Return the (x, y) coordinate for the center point of the cell that contains the specified text.  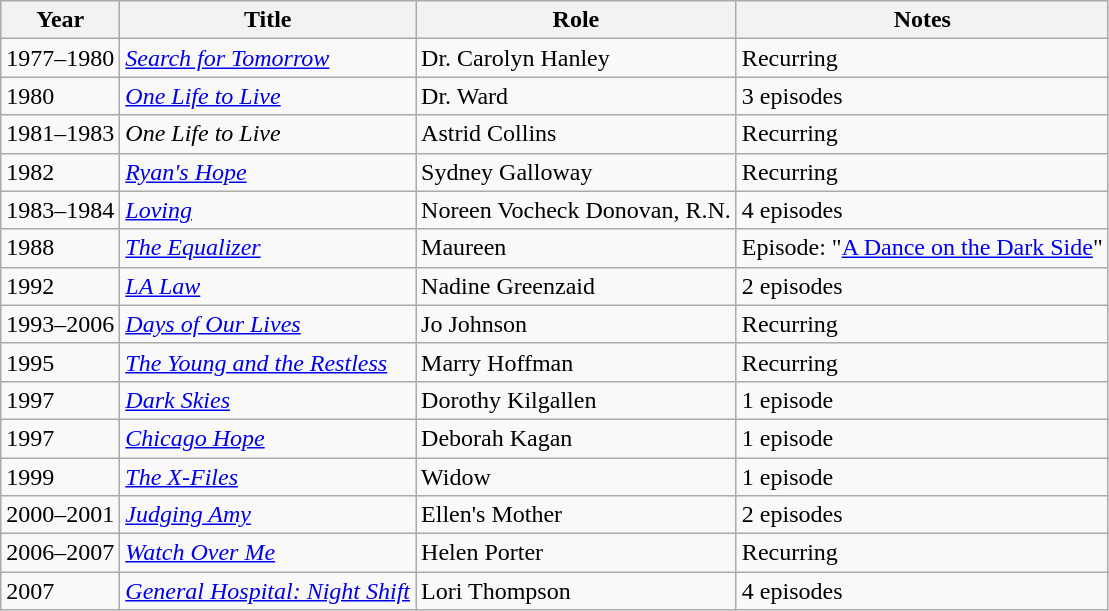
Sydney Galloway (576, 172)
2000–2001 (60, 515)
Search for Tomorrow (268, 58)
1980 (60, 96)
3 episodes (922, 96)
Chicago Hope (268, 438)
The X-Files (268, 477)
Ryan's Hope (268, 172)
Maureen (576, 248)
1993–2006 (60, 324)
1988 (60, 248)
Judging Amy (268, 515)
Year (60, 20)
Dr. Ward (576, 96)
1982 (60, 172)
Days of Our Lives (268, 324)
Episode: "A Dance on the Dark Side" (922, 248)
The Young and the Restless (268, 362)
1977–1980 (60, 58)
2006–2007 (60, 553)
Notes (922, 20)
Marry Hoffman (576, 362)
Helen Porter (576, 553)
Dorothy Kilgallen (576, 400)
Watch Over Me (268, 553)
Lori Thompson (576, 591)
1983–1984 (60, 210)
Loving (268, 210)
LA Law (268, 286)
Astrid Collins (576, 134)
Role (576, 20)
Deborah Kagan (576, 438)
1992 (60, 286)
Dr. Carolyn Hanley (576, 58)
Nadine Greenzaid (576, 286)
The Equalizer (268, 248)
2007 (60, 591)
1981–1983 (60, 134)
Ellen's Mother (576, 515)
Jo Johnson (576, 324)
Dark Skies (268, 400)
General Hospital: Night Shift (268, 591)
Widow (576, 477)
Noreen Vocheck Donovan, R.N. (576, 210)
1999 (60, 477)
1995 (60, 362)
Title (268, 20)
